Detect which cell encompasses the target text, then output its (x, y) center coordinate. 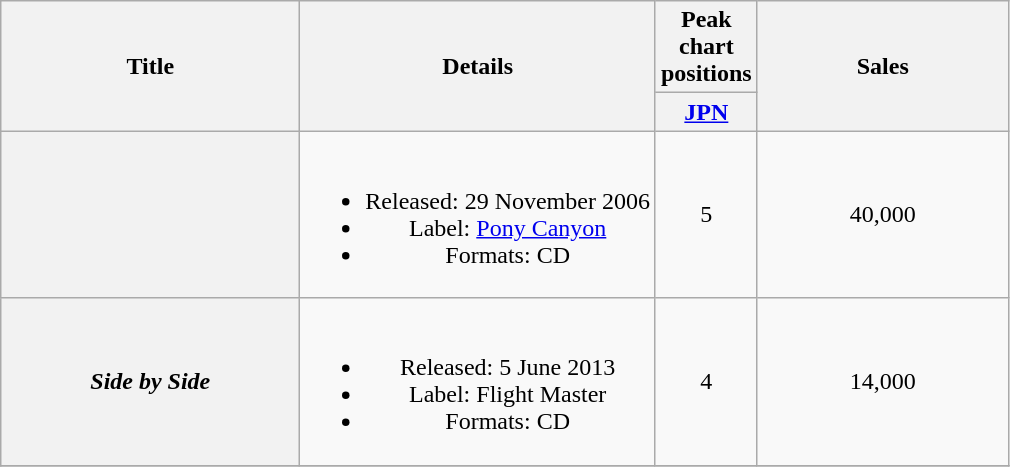
Details (478, 66)
Peak chart positions (706, 47)
5 (706, 214)
Title (150, 66)
Released: 29 November 2006Label: Pony CanyonFormats: CD (478, 214)
40,000 (882, 214)
Sales (882, 66)
JPN (706, 112)
Side by Side (150, 382)
4 (706, 382)
14,000 (882, 382)
Released: 5 June 2013Label: Flight MasterFormats: CD (478, 382)
